Detect which cell encompasses the target text, then output its [X, Y] center coordinate. 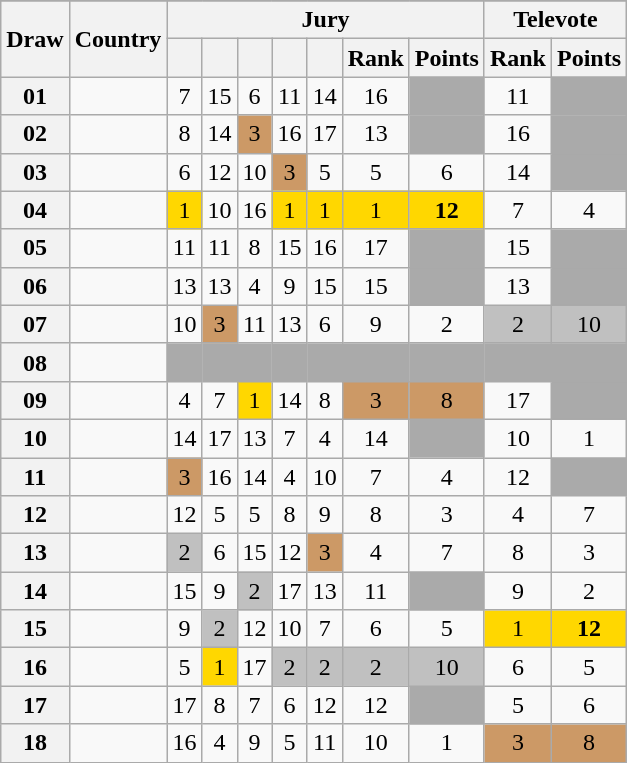
05 [35, 248]
07 [35, 324]
09 [35, 400]
06 [35, 286]
04 [35, 210]
Jury [326, 20]
03 [35, 172]
Televote [555, 20]
18 [35, 743]
08 [35, 362]
Draw [35, 39]
Country [118, 39]
01 [35, 96]
02 [35, 134]
